For the text-containing cell, return its midpoint in [x, y] coordinate format. 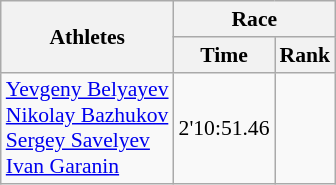
Yevgeny BelyayevNikolay BazhukovSergey SavelyevIvan Garanin [88, 128]
Athletes [88, 36]
Race [255, 19]
Rank [306, 55]
Time [224, 55]
2'10:51.46 [224, 128]
